Return (x, y) of the center of cell containing provided text 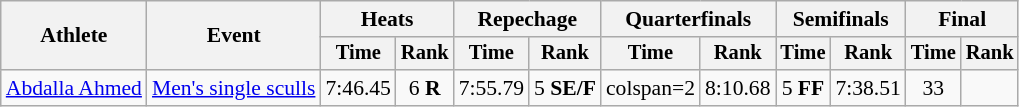
Semifinals (841, 19)
Repechage (528, 19)
7:38.51 (868, 88)
5 FF (804, 88)
7:55.79 (492, 88)
Final (962, 19)
33 (934, 88)
Event (234, 36)
7:46.45 (358, 88)
Abdalla Ahmed (74, 88)
5 SE/F (565, 88)
Heats (386, 19)
Men's single sculls (234, 88)
Quarterfinals (688, 19)
colspan=2 (650, 88)
6 R (425, 88)
Athlete (74, 36)
8:10.68 (738, 88)
